Scan for the cell matching the given text and deliver its [x, y] coordinate at center. 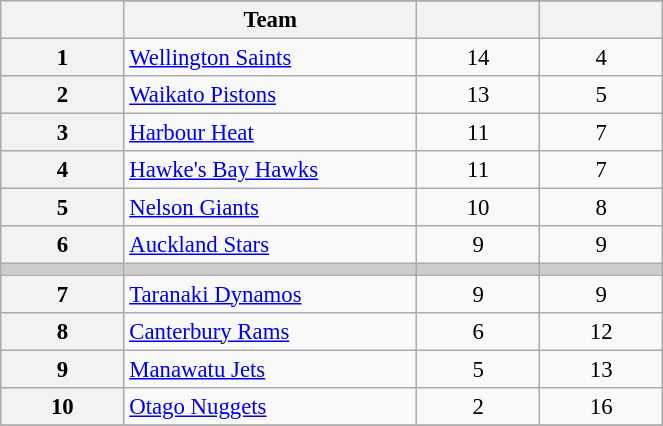
3 [62, 133]
Team [270, 20]
Wellington Saints [270, 58]
Nelson Giants [270, 208]
Auckland Stars [270, 245]
1 [62, 58]
Otago Nuggets [270, 406]
12 [602, 331]
14 [478, 58]
Canterbury Rams [270, 331]
Waikato Pistons [270, 95]
16 [602, 406]
Hawke's Bay Hawks [270, 170]
Harbour Heat [270, 133]
Manawatu Jets [270, 369]
Taranaki Dynamos [270, 294]
